Capture the cell that displays the provided text and extract its (X, Y) central coordinate. 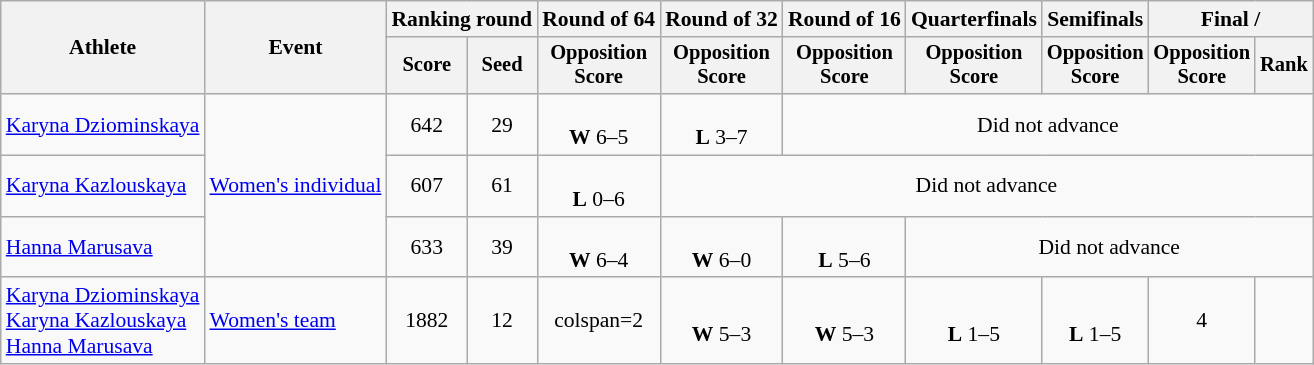
Hanna Marusava (103, 248)
607 (426, 186)
Karyna DziominskayaKaryna KazlouskayaHanna Marusava (103, 322)
Final / (1230, 19)
W 6–5 (598, 124)
Rank (1284, 66)
Semifinals (1096, 19)
Karyna Kazlouskaya (103, 186)
29 (502, 124)
Ranking round (462, 19)
colspan=2 (598, 322)
Round of 16 (844, 19)
61 (502, 186)
12 (502, 322)
Round of 32 (722, 19)
Seed (502, 66)
L 0–6 (598, 186)
642 (426, 124)
Quarterfinals (974, 19)
633 (426, 248)
W 6–0 (722, 248)
Score (426, 66)
Athlete (103, 48)
Women's team (295, 322)
Women's individual (295, 186)
W 6–4 (598, 248)
Karyna Dziominskaya (103, 124)
39 (502, 248)
1882 (426, 322)
Event (295, 48)
Round of 64 (598, 19)
L 3–7 (722, 124)
4 (1202, 322)
L 5–6 (844, 248)
